Scan for the cell matching the given text and deliver its [x, y] coordinate at center. 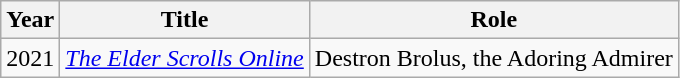
Title [184, 20]
Role [494, 20]
2021 [30, 58]
Destron Brolus, the Adoring Admirer [494, 58]
The Elder Scrolls Online [184, 58]
Year [30, 20]
